Detect which cell encompasses the target text, then output its (X, Y) center coordinate. 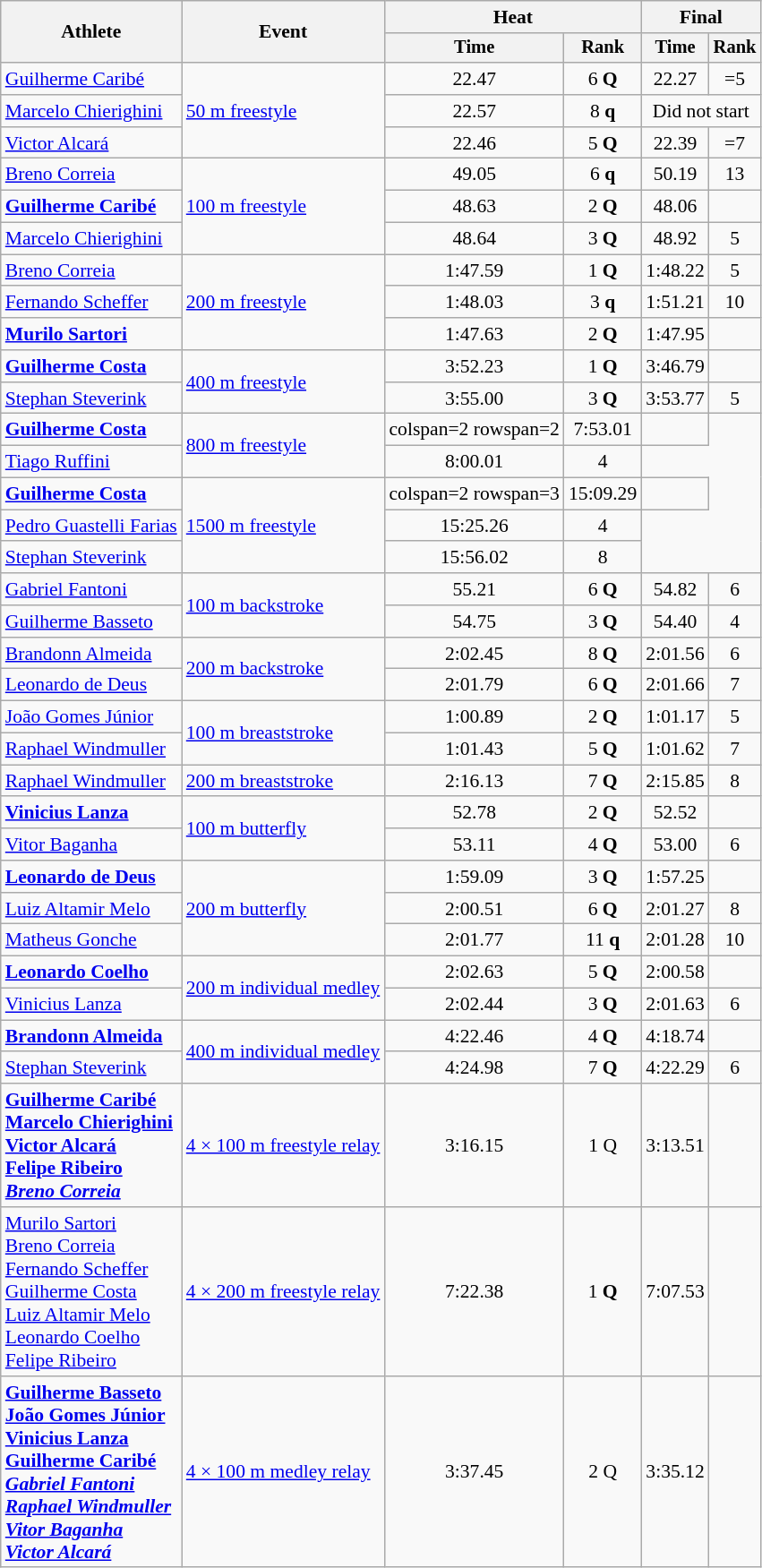
Did not start (700, 111)
3:37.45 (475, 1472)
22.27 (675, 79)
1:57.25 (675, 877)
4 × 100 m freestyle relay (283, 1145)
800 m freestyle (283, 446)
15:09.29 (603, 494)
4:18.74 (675, 1036)
2:00.51 (475, 909)
200 m breaststroke (283, 781)
1:01.43 (475, 750)
54.75 (475, 621)
2:02.63 (475, 973)
7:07.53 (675, 1291)
1:48.22 (675, 270)
400 m freestyle (283, 381)
Matheus Gonche (91, 940)
22.39 (675, 143)
55.21 (475, 589)
52.52 (675, 813)
2:00.58 (675, 973)
1:48.03 (475, 303)
4 × 100 m medley relay (283, 1472)
2:01.66 (675, 685)
2:01.63 (675, 1005)
48.63 (475, 207)
3:53.77 (675, 398)
colspan=2 rowspan=3 (475, 494)
50 m freestyle (283, 111)
2:01.27 (675, 909)
Final (700, 17)
2:02.45 (475, 654)
8 Q (603, 654)
1:47.95 (675, 334)
22.57 (475, 111)
6 q (603, 175)
1:59.09 (475, 877)
Luiz Altamir Melo (91, 909)
Tiago Ruffini (91, 462)
Athlete (91, 32)
Murilo Sartori (91, 334)
1:00.89 (475, 717)
8:00.01 (475, 462)
4:24.98 (475, 1068)
3:35.12 (675, 1472)
48.64 (475, 239)
=5 (735, 79)
Heat (512, 17)
3:46.79 (675, 366)
4:22.46 (475, 1036)
15:56.02 (475, 558)
200 m backstroke (283, 670)
48.06 (675, 207)
2:16.13 (475, 781)
100 m breaststroke (283, 733)
2:01.79 (475, 685)
54.40 (675, 621)
8 q (603, 111)
3:55.00 (475, 398)
1:47.59 (475, 270)
15:25.26 (475, 526)
2:01.77 (475, 940)
200 m individual medley (283, 989)
2:02.44 (475, 1005)
13 (735, 175)
4:22.29 (675, 1068)
7:53.01 (603, 430)
200 m butterfly (283, 908)
100 m freestyle (283, 206)
4 × 200 m freestyle relay (283, 1291)
54.82 (675, 589)
1500 m freestyle (283, 527)
100 m backstroke (283, 605)
3:16.15 (475, 1145)
200 m freestyle (283, 303)
Guilherme BassetoJoão Gomes JúniorVinicius LanzaGuilherme CaribéGabriel FantoniRaphael WindmullerVitor BaganhaVictor Alcará (91, 1472)
49.05 (475, 175)
Pedro Guastelli Farias (91, 526)
1:01.62 (675, 750)
Vitor Baganha (91, 844)
1:51.21 (675, 303)
100 m butterfly (283, 829)
3:13.51 (675, 1145)
48.92 (675, 239)
50.19 (675, 175)
colspan=2 rowspan=2 (475, 430)
1:01.17 (675, 717)
7:22.38 (475, 1291)
Event (283, 32)
Leonardo Coelho (91, 973)
22.46 (475, 143)
João Gomes Júnior (91, 717)
Victor Alcará (91, 143)
3:52.23 (475, 366)
Fernando Scheffer (91, 303)
Gabriel Fantoni (91, 589)
53.00 (675, 844)
=7 (735, 143)
400 m individual medley (283, 1051)
Guilherme Basseto (91, 621)
2:01.56 (675, 654)
11 q (603, 940)
2:15.85 (675, 781)
Murilo SartoriBreno CorreiaFernando SchefferGuilherme CostaLuiz Altamir MeloLeonardo CoelhoFelipe Ribeiro (91, 1291)
22.47 (475, 79)
3 q (603, 303)
53.11 (475, 844)
52.78 (475, 813)
2:01.28 (675, 940)
1:47.63 (475, 334)
Guilherme CaribéMarcelo ChierighiniVictor AlcaráFelipe RibeiroBreno Correia (91, 1145)
